Return (x, y) of the center of cell containing provided text 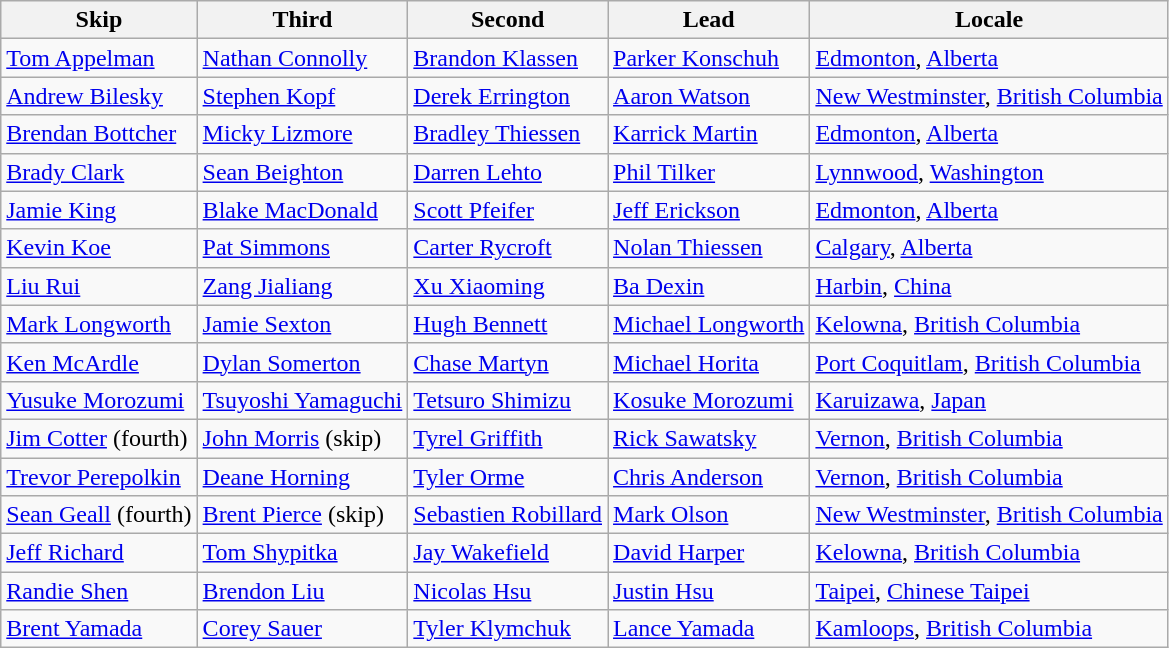
Nathan Connolly (302, 58)
Micky Lizmore (302, 134)
Second (508, 20)
Nicolas Hsu (508, 591)
Lead (709, 20)
Tom Appelman (99, 58)
Jeff Erickson (709, 210)
Stephen Kopf (302, 96)
Kosuke Morozumi (709, 400)
Blake MacDonald (302, 210)
Dylan Somerton (302, 362)
Tyrel Griffith (508, 438)
Andrew Bilesky (99, 96)
Scott Pfeifer (508, 210)
Hugh Bennett (508, 324)
John Morris (skip) (302, 438)
Chris Anderson (709, 477)
Nolan Thiessen (709, 248)
Brent Pierce (skip) (302, 515)
Jay Wakefield (508, 553)
Pat Simmons (302, 248)
Jamie King (99, 210)
Locale (989, 20)
Sean Geall (fourth) (99, 515)
Brent Yamada (99, 629)
Kamloops, British Columbia (989, 629)
Parker Konschuh (709, 58)
Brendan Bottcher (99, 134)
Ba Dexin (709, 286)
Xu Xiaoming (508, 286)
Tom Shypitka (302, 553)
Brady Clark (99, 172)
Lance Yamada (709, 629)
Justin Hsu (709, 591)
Harbin, China (989, 286)
Sebastien Robillard (508, 515)
Sean Beighton (302, 172)
Lynnwood, Washington (989, 172)
Third (302, 20)
Randie Shen (99, 591)
Aaron Watson (709, 96)
Darren Lehto (508, 172)
Jamie Sexton (302, 324)
Skip (99, 20)
Liu Rui (99, 286)
Calgary, Alberta (989, 248)
Trevor Perepolkin (99, 477)
Karrick Martin (709, 134)
Jeff Richard (99, 553)
Deane Horning (302, 477)
Corey Sauer (302, 629)
Tyler Orme (508, 477)
Rick Sawatsky (709, 438)
Mark Olson (709, 515)
Derek Errington (508, 96)
Chase Martyn (508, 362)
Carter Rycroft (508, 248)
Ken McArdle (99, 362)
Tyler Klymchuk (508, 629)
Brandon Klassen (508, 58)
Phil Tilker (709, 172)
Brendon Liu (302, 591)
Taipei, Chinese Taipei (989, 591)
Tetsuro Shimizu (508, 400)
Tsuyoshi Yamaguchi (302, 400)
Karuizawa, Japan (989, 400)
Kevin Koe (99, 248)
Michael Longworth (709, 324)
Mark Longworth (99, 324)
Yusuke Morozumi (99, 400)
Jim Cotter (fourth) (99, 438)
David Harper (709, 553)
Zang Jialiang (302, 286)
Port Coquitlam, British Columbia (989, 362)
Michael Horita (709, 362)
Bradley Thiessen (508, 134)
